Return the (x, y) coordinate for the center point of the cell that contains the specified text.  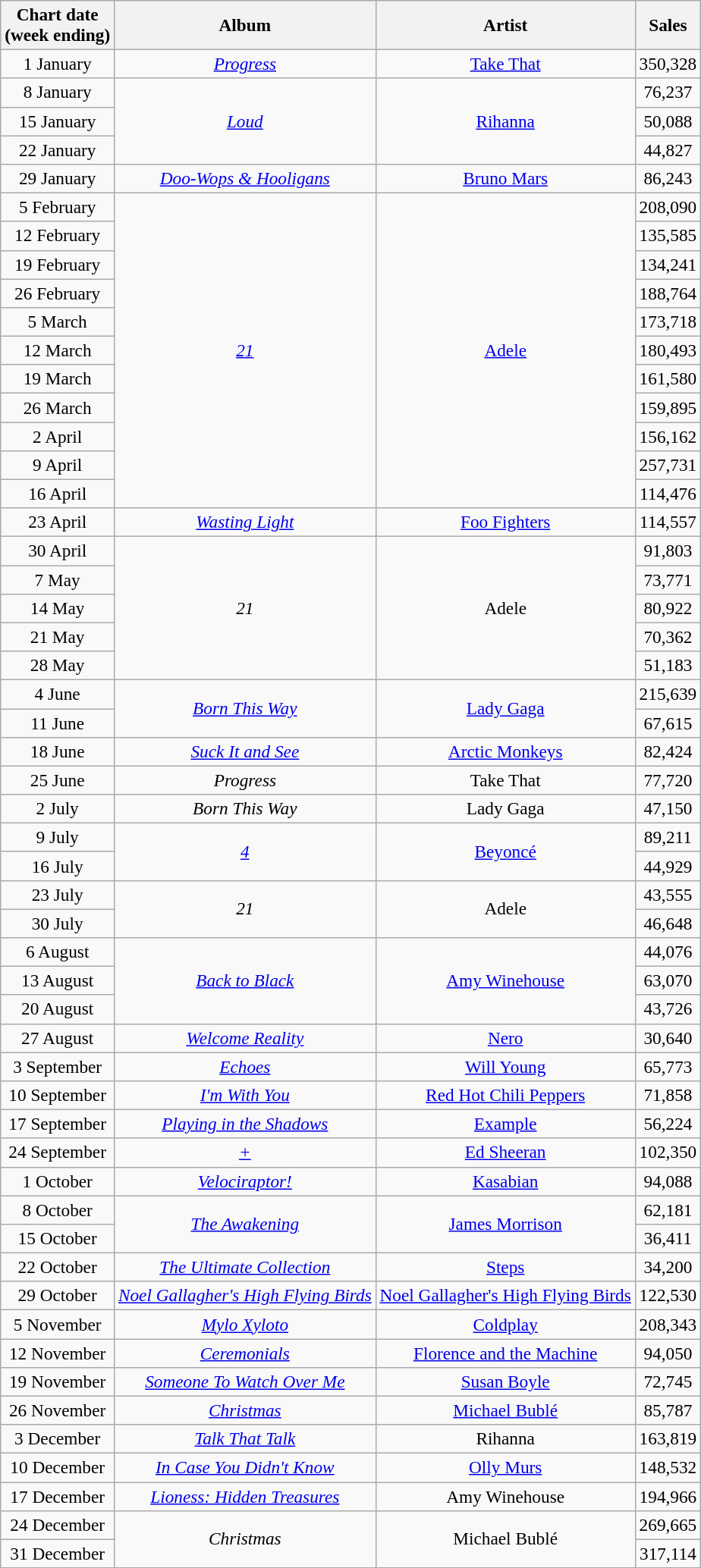
4 (246, 851)
3 December (58, 1439)
Mylo Xyloto (246, 1324)
161,580 (668, 379)
22 January (58, 149)
36,411 (668, 1238)
24 September (58, 1152)
56,224 (668, 1124)
44,929 (668, 866)
12 November (58, 1353)
Wasting Light (246, 522)
16 April (58, 494)
72,745 (668, 1381)
Chart date(week ending) (58, 24)
43,726 (668, 1009)
317,114 (668, 1554)
91,803 (668, 550)
29 October (58, 1296)
12 February (58, 236)
Nero (505, 1038)
Echoes (246, 1066)
15 October (58, 1238)
94,088 (668, 1181)
Example (505, 1124)
14 May (58, 608)
Steps (505, 1267)
11 June (58, 723)
Welcome Reality (246, 1038)
9 April (58, 465)
Doo-Wops & Hooligans (246, 178)
Suck It and See (246, 751)
63,070 (668, 980)
163,819 (668, 1439)
122,530 (668, 1296)
30,640 (668, 1038)
156,162 (668, 436)
Kasabian (505, 1181)
Lioness: Hidden Treasures (246, 1496)
5 March (58, 321)
3 September (58, 1066)
Talk That Talk (246, 1439)
Back to Black (246, 980)
25 June (58, 780)
350,328 (668, 64)
Playing in the Shadows (246, 1124)
134,241 (668, 265)
1 January (58, 64)
80,922 (668, 608)
Foo Fighters (505, 522)
+ (246, 1152)
135,585 (668, 236)
Beyoncé (505, 851)
Ceremonials (246, 1353)
6 August (58, 952)
Artist (505, 24)
5 November (58, 1324)
Velociraptor! (246, 1181)
10 December (58, 1467)
180,493 (668, 350)
Ed Sheeran (505, 1152)
8 January (58, 93)
34,200 (668, 1267)
77,720 (668, 780)
65,773 (668, 1066)
Loud (246, 121)
30 July (58, 923)
Bruno Mars (505, 178)
188,764 (668, 293)
2 July (58, 808)
70,362 (668, 637)
215,639 (668, 694)
2 April (58, 436)
Someone To Watch Over Me (246, 1381)
31 December (58, 1554)
194,966 (668, 1496)
10 September (58, 1095)
26 November (58, 1410)
22 October (58, 1267)
Sales (668, 24)
67,615 (668, 723)
30 April (58, 550)
17 December (58, 1496)
28 May (58, 665)
19 November (58, 1381)
16 July (58, 866)
24 December (58, 1525)
50,088 (668, 121)
Olly Murs (505, 1467)
29 January (58, 178)
82,424 (668, 751)
James Morrison (505, 1224)
19 February (58, 265)
26 March (58, 407)
44,827 (668, 149)
5 February (58, 207)
23 April (58, 522)
89,211 (668, 837)
257,731 (668, 465)
9 July (58, 837)
159,895 (668, 407)
208,090 (668, 207)
The Ultimate Collection (246, 1267)
Susan Boyle (505, 1381)
26 February (58, 293)
73,771 (668, 579)
208,343 (668, 1324)
148,532 (668, 1467)
17 September (58, 1124)
46,648 (668, 923)
Florence and the Machine (505, 1353)
71,858 (668, 1095)
18 June (58, 751)
86,243 (668, 178)
76,237 (668, 93)
7 May (58, 579)
269,665 (668, 1525)
12 March (58, 350)
Coldplay (505, 1324)
In Case You Didn't Know (246, 1467)
The Awakening (246, 1224)
173,718 (668, 321)
1 October (58, 1181)
Album (246, 24)
13 August (58, 980)
4 June (58, 694)
I'm With You (246, 1095)
114,557 (668, 522)
20 August (58, 1009)
21 May (58, 637)
102,350 (668, 1152)
43,555 (668, 895)
44,076 (668, 952)
51,183 (668, 665)
114,476 (668, 494)
27 August (58, 1038)
85,787 (668, 1410)
19 March (58, 379)
47,150 (668, 808)
23 July (58, 895)
Arctic Monkeys (505, 751)
94,050 (668, 1353)
62,181 (668, 1209)
Red Hot Chili Peppers (505, 1095)
Will Young (505, 1066)
15 January (58, 121)
8 October (58, 1209)
